Capture the cell that displays the provided text and extract its [x, y] central coordinate. 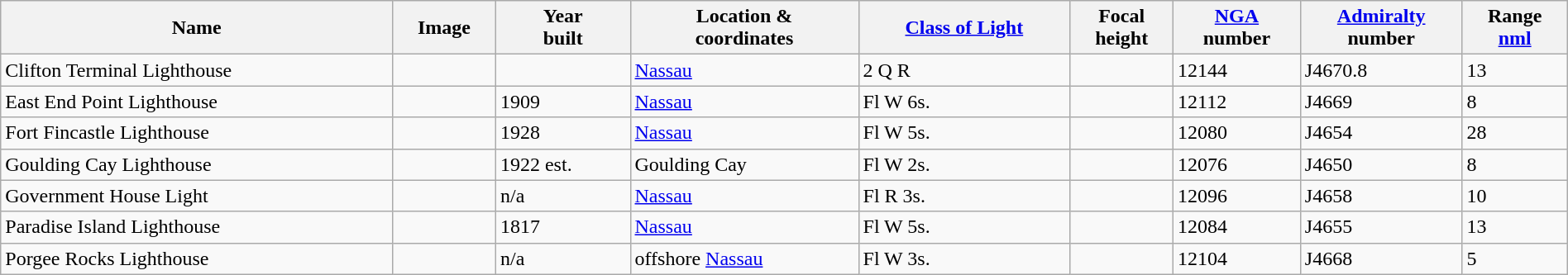
J4670.8 [1381, 70]
J4658 [1381, 196]
12112 [1237, 102]
Clifton Terminal Lighthouse [197, 70]
East End Point Lighthouse [197, 102]
Fl W 3s. [964, 258]
12096 [1237, 196]
Fort Fincastle Lighthouse [197, 133]
12076 [1237, 164]
offshore Nassau [744, 258]
1817 [562, 227]
Name [197, 28]
Rangenml [1515, 28]
J4654 [1381, 133]
10 [1515, 196]
J4650 [1381, 164]
Goulding Cay Lighthouse [197, 164]
Porgee Rocks Lighthouse [197, 258]
J4655 [1381, 227]
28 [1515, 133]
Goulding Cay [744, 164]
J4669 [1381, 102]
Image [445, 28]
Class of Light [964, 28]
J4668 [1381, 258]
Fl W 2s. [964, 164]
2 Q R [964, 70]
12084 [1237, 227]
1909 [562, 102]
NGAnumber [1237, 28]
1922 est. [562, 164]
Paradise Island Lighthouse [197, 227]
5 [1515, 258]
12080 [1237, 133]
Government House Light [197, 196]
12144 [1237, 70]
12104 [1237, 258]
Fl R 3s. [964, 196]
Fl W 6s. [964, 102]
Focalheight [1121, 28]
1928 [562, 133]
Yearbuilt [562, 28]
Admiraltynumber [1381, 28]
Location & coordinates [744, 28]
